Provide the [X, Y] coordinate of the cell's center where the given text is located.  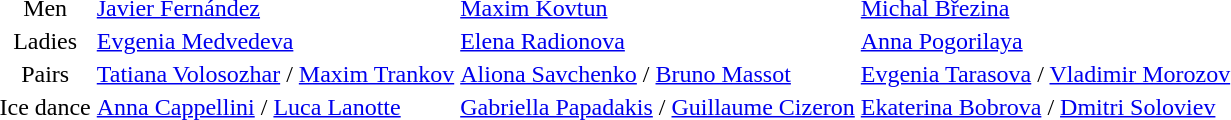
Tatiana Volosozhar / Maxim Trankov [275, 74]
Evgenia Medvedeva [275, 41]
Elena Radionova [658, 41]
Anna Pogorilaya [1045, 41]
Aliona Savchenko / Bruno Massot [658, 74]
Evgenia Tarasova / Vladimir Morozov [1045, 74]
